Find where the given text appears and provide that cell's center as [x, y] coordinate. 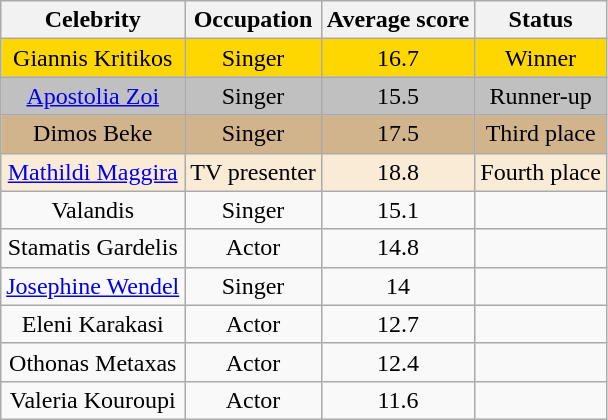
16.7 [398, 58]
15.5 [398, 96]
14.8 [398, 248]
17.5 [398, 134]
Apostolia Zoi [93, 96]
12.4 [398, 362]
Josephine Wendel [93, 286]
Giannis Kritikos [93, 58]
Valeria Kouroupi [93, 400]
Othonas Metaxas [93, 362]
Third place [541, 134]
11.6 [398, 400]
Valandis [93, 210]
12.7 [398, 324]
Runner-up [541, 96]
Average score [398, 20]
Status [541, 20]
Celebrity [93, 20]
14 [398, 286]
Stamatis Gardelis [93, 248]
TV presenter [254, 172]
15.1 [398, 210]
Fourth place [541, 172]
Eleni Karakasi [93, 324]
Mathildi Maggira [93, 172]
Occupation [254, 20]
Dimos Beke [93, 134]
18.8 [398, 172]
Winner [541, 58]
